Return (x, y) of the center of cell containing provided text 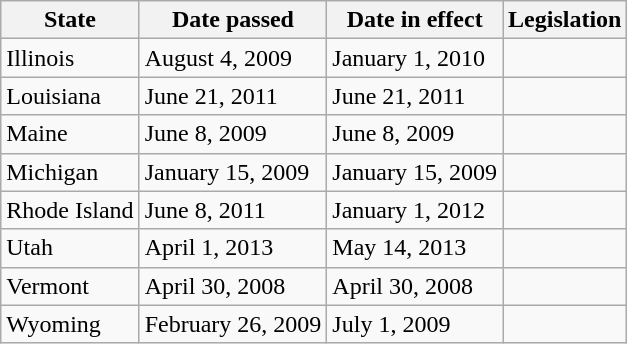
Louisiana (70, 96)
Wyoming (70, 324)
August 4, 2009 (233, 58)
January 1, 2010 (415, 58)
July 1, 2009 (415, 324)
February 26, 2009 (233, 324)
Date passed (233, 20)
May 14, 2013 (415, 248)
January 1, 2012 (415, 210)
State (70, 20)
Rhode Island (70, 210)
Legislation (565, 20)
Illinois (70, 58)
Vermont (70, 286)
April 1, 2013 (233, 248)
Maine (70, 134)
Michigan (70, 172)
Date in effect (415, 20)
Utah (70, 248)
June 8, 2011 (233, 210)
